Return (X, Y) of the center of cell containing provided text 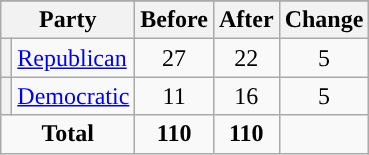
Party (68, 20)
Total (68, 134)
Republican (74, 58)
Democratic (74, 96)
11 (174, 96)
After (246, 20)
22 (246, 58)
Change (324, 20)
27 (174, 58)
16 (246, 96)
Before (174, 20)
